Return the (X, Y) coordinate for the center point of the cell that contains the specified text.  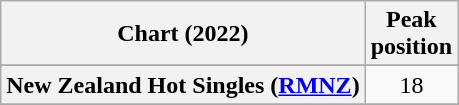
New Zealand Hot Singles (RMNZ) (183, 85)
Peakposition (411, 34)
18 (411, 85)
Chart (2022) (183, 34)
